Find where the given text appears and provide that cell's center as [x, y] coordinate. 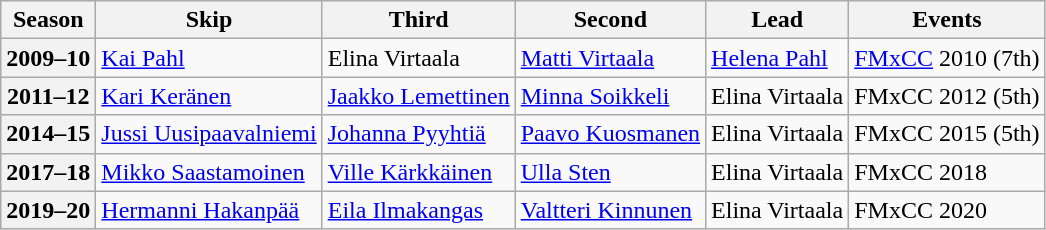
2009–10 [48, 58]
FMxCC 2010 (7th) [947, 58]
Kari Keränen [209, 96]
Jussi Uusipaavalniemi [209, 134]
FMxCC 2020 [947, 210]
Minna Soikkeli [610, 96]
Events [947, 20]
2014–15 [48, 134]
Valtteri Kinnunen [610, 210]
FMxCC 2012 (5th) [947, 96]
Ulla Sten [610, 172]
Second [610, 20]
Helena Pahl [778, 58]
Johanna Pyyhtiä [418, 134]
Matti Virtaala [610, 58]
Season [48, 20]
Kai Pahl [209, 58]
2017–18 [48, 172]
Eila Ilmakangas [418, 210]
Skip [209, 20]
Mikko Saastamoinen [209, 172]
Jaakko Lemettinen [418, 96]
2019–20 [48, 210]
FMxCC 2018 [947, 172]
Lead [778, 20]
2011–12 [48, 96]
Third [418, 20]
Ville Kärkkäinen [418, 172]
Paavo Kuosmanen [610, 134]
Hermanni Hakanpää [209, 210]
FMxCC 2015 (5th) [947, 134]
